Provide the [X, Y] coordinate of the cell's center where the given text is located.  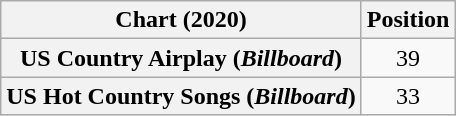
33 [408, 96]
US Hot Country Songs (Billboard) [181, 96]
US Country Airplay (Billboard) [181, 58]
39 [408, 58]
Position [408, 20]
Chart (2020) [181, 20]
